Pinpoint the cell where the given text exists, returning its [X, Y] midpoint coordinate. 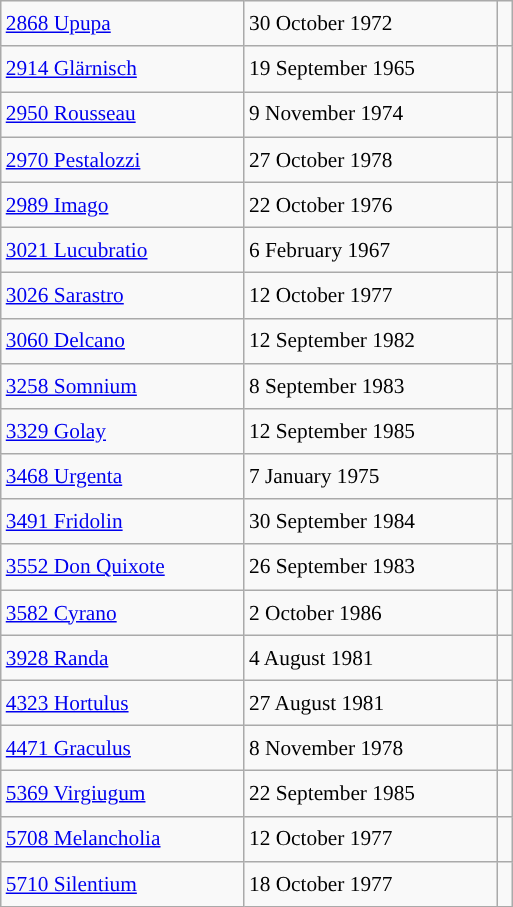
5710 Silentium [122, 884]
9 November 1974 [370, 114]
5369 Virgiugum [122, 794]
4323 Hortulus [122, 702]
22 September 1985 [370, 794]
3026 Sarastro [122, 296]
19 September 1965 [370, 68]
3468 Urgenta [122, 476]
30 September 1984 [370, 522]
3928 Randa [122, 658]
2 October 1986 [370, 612]
2914 Glärnisch [122, 68]
8 September 1983 [370, 386]
3021 Lucubratio [122, 250]
2950 Rousseau [122, 114]
12 September 1982 [370, 340]
2970 Pestalozzi [122, 160]
27 October 1978 [370, 160]
4 August 1981 [370, 658]
4471 Graculus [122, 748]
5708 Melancholia [122, 838]
26 September 1983 [370, 566]
3491 Fridolin [122, 522]
12 September 1985 [370, 432]
3258 Somnium [122, 386]
3552 Don Quixote [122, 566]
8 November 1978 [370, 748]
27 August 1981 [370, 702]
6 February 1967 [370, 250]
2989 Imago [122, 204]
3582 Cyrano [122, 612]
2868 Upupa [122, 24]
30 October 1972 [370, 24]
3329 Golay [122, 432]
7 January 1975 [370, 476]
22 October 1976 [370, 204]
18 October 1977 [370, 884]
3060 Delcano [122, 340]
